Provide the [x, y] coordinate of the cell's center where the given text is located.  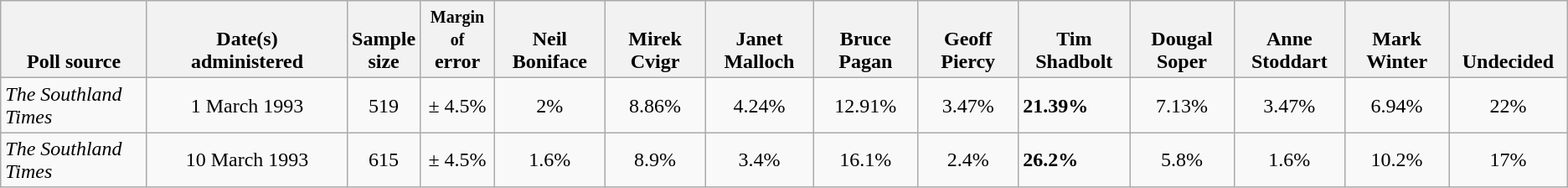
TimShadbolt [1074, 39]
AnneStoddart [1290, 39]
8.86% [655, 106]
6.94% [1397, 106]
DougalSoper [1182, 39]
22% [1509, 106]
1 March 1993 [246, 106]
Undecided [1509, 39]
10 March 1993 [246, 159]
BrucePagan [865, 39]
615 [384, 159]
Samplesize [384, 39]
MarkWinter [1397, 39]
12.91% [865, 106]
2% [549, 106]
8.9% [655, 159]
JanetMalloch [759, 39]
16.1% [865, 159]
Margin oferror [457, 39]
5.8% [1182, 159]
10.2% [1397, 159]
21.39% [1074, 106]
7.13% [1182, 106]
26.2% [1074, 159]
NeilBoniface [549, 39]
17% [1509, 159]
519 [384, 106]
4.24% [759, 106]
GeoffPiercy [968, 39]
3.4% [759, 159]
Date(s)administered [246, 39]
Poll source [74, 39]
MirekCvigr [655, 39]
2.4% [968, 159]
